Pinpoint the cell where the given text exists, returning its (x, y) midpoint coordinate. 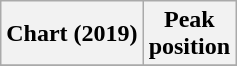
Chart (2019) (72, 34)
Peakposition (189, 34)
